Extract the [X, Y] coordinate from the center of the cell holding the provided text.  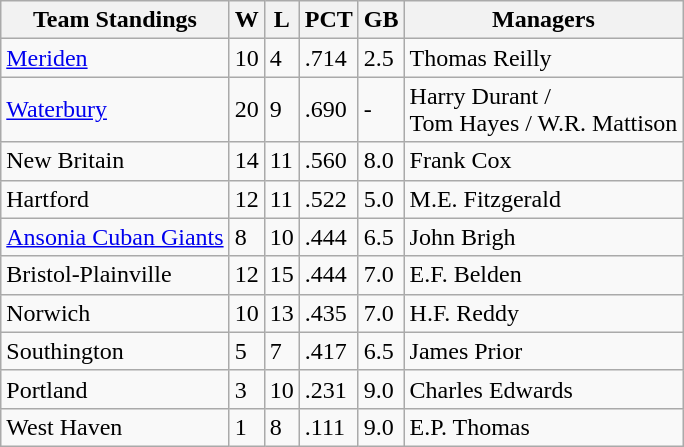
Charles Edwards [544, 389]
2.5 [381, 58]
13 [282, 313]
3 [246, 389]
15 [282, 275]
Norwich [115, 313]
Hartford [115, 199]
New Britain [115, 161]
Meriden [115, 58]
4 [282, 58]
1 [246, 427]
W [246, 20]
Managers [544, 20]
8.0 [381, 161]
.714 [328, 58]
Southington [115, 351]
- [381, 110]
.560 [328, 161]
5 [246, 351]
Ansonia Cuban Giants [115, 237]
West Haven [115, 427]
E.F. Belden [544, 275]
M.E. Fitzgerald [544, 199]
9 [282, 110]
.690 [328, 110]
.417 [328, 351]
7 [282, 351]
PCT [328, 20]
.111 [328, 427]
.522 [328, 199]
John Brigh [544, 237]
E.P. Thomas [544, 427]
L [282, 20]
5.0 [381, 199]
Thomas Reilly [544, 58]
Team Standings [115, 20]
Waterbury [115, 110]
James Prior [544, 351]
20 [246, 110]
.231 [328, 389]
14 [246, 161]
Portland [115, 389]
Bristol-Plainville [115, 275]
Frank Cox [544, 161]
H.F. Reddy [544, 313]
.435 [328, 313]
GB [381, 20]
Harry Durant /Tom Hayes / W.R. Mattison [544, 110]
